Detect which cell encompasses the target text, then output its [X, Y] center coordinate. 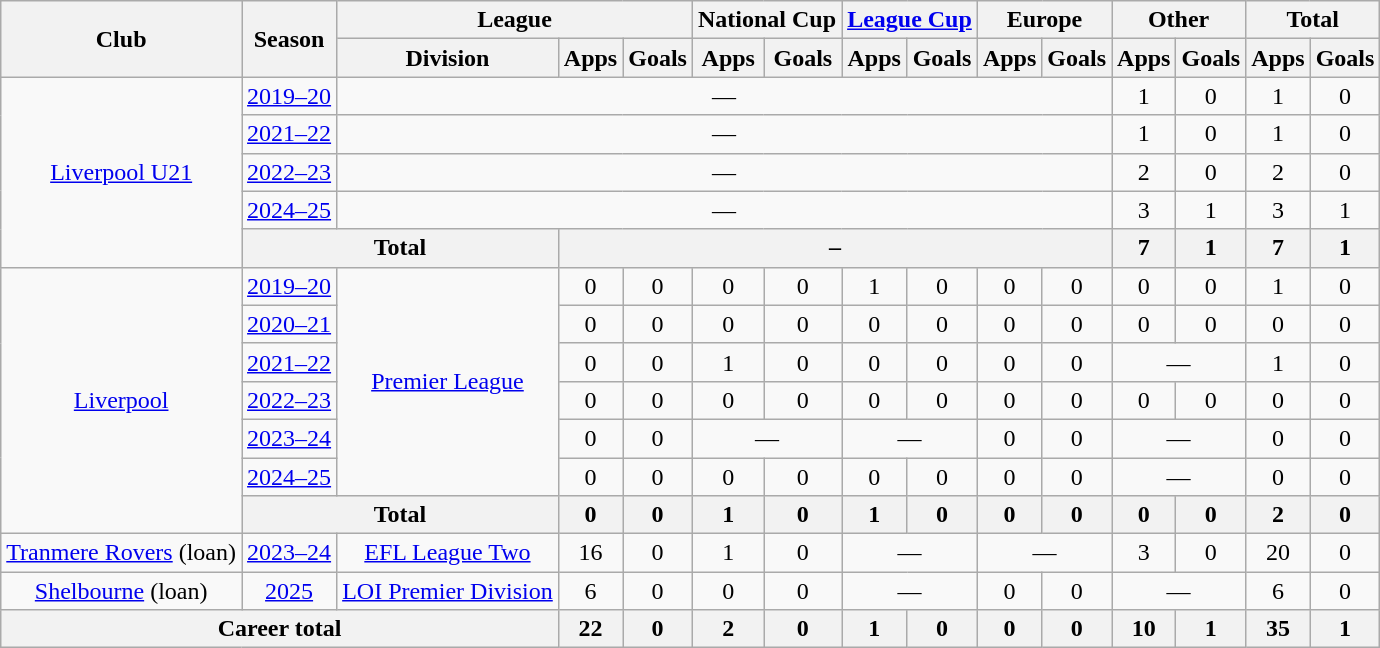
16 [590, 553]
Other [1179, 20]
Season [290, 39]
20 [1278, 553]
2025 [290, 591]
Shelbourne (loan) [122, 591]
Club [122, 39]
EFL League Two [448, 553]
Europe [1044, 20]
Premier League [448, 381]
Career total [280, 629]
Tranmere Rovers (loan) [122, 553]
Division [448, 58]
Liverpool U21 [122, 172]
22 [590, 629]
35 [1278, 629]
League [515, 20]
– [834, 248]
LOI Premier Division [448, 591]
National Cup [766, 20]
League Cup [910, 20]
2020–21 [290, 324]
10 [1144, 629]
Liverpool [122, 400]
